Scan for the cell matching the given text and deliver its [x, y] coordinate at center. 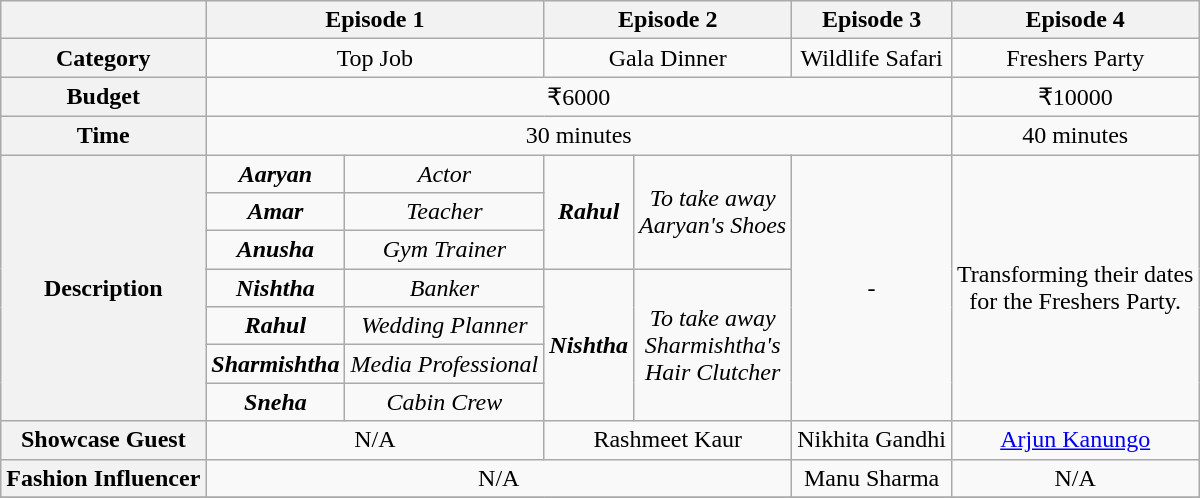
Wildlife Safari [872, 58]
Sharmishtha [276, 364]
Arjun Kanungo [1074, 440]
₹6000 [579, 97]
₹10000 [1074, 97]
40 minutes [1074, 135]
Budget [104, 97]
- [872, 287]
Episode 2 [668, 20]
Anusha [276, 250]
Aaryan [276, 173]
Time [104, 135]
Episode 1 [375, 20]
Episode 3 [872, 20]
Episode 4 [1074, 20]
30 minutes [579, 135]
Nikhita Gandhi [872, 440]
Top Job [375, 58]
Transforming their datesfor the Freshers Party. [1074, 287]
Description [104, 287]
Manu Sharma [872, 478]
Fashion Influencer [104, 478]
Sneha [276, 402]
Amar [276, 212]
Rashmeet Kaur [668, 440]
To take awaySharmishtha'sHair Clutcher [713, 345]
Category [104, 58]
Freshers Party [1074, 58]
Actor [444, 173]
Teacher [444, 212]
Media Professional [444, 364]
Gala Dinner [668, 58]
Wedding Planner [444, 326]
Gym Trainer [444, 250]
Banker [444, 288]
To take awayAaryan's Shoes [713, 211]
Cabin Crew [444, 402]
Showcase Guest [104, 440]
